Capture the cell that displays the provided text and extract its [X, Y] central coordinate. 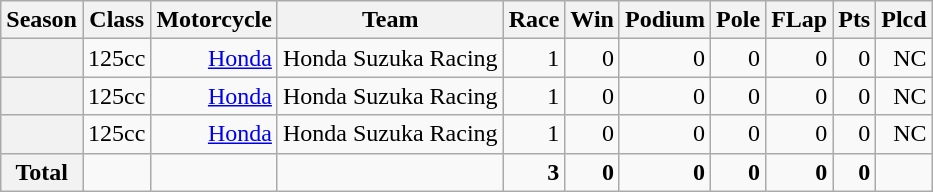
Pole [738, 20]
Win [592, 20]
Motorcycle [214, 20]
Class [116, 20]
Podium [664, 20]
Plcd [904, 20]
Pts [854, 20]
Race [534, 20]
Total [42, 172]
3 [534, 172]
Season [42, 20]
FLap [800, 20]
Team [390, 20]
